Return the [x, y] coordinate for the center point of the cell that contains the specified text.  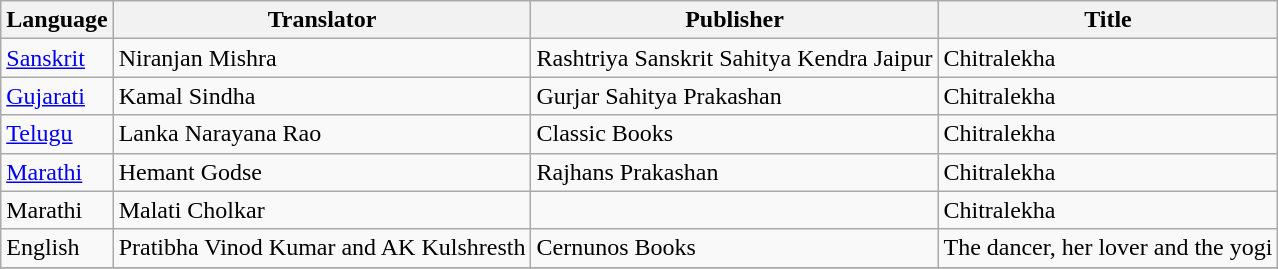
Kamal Sindha [322, 96]
Classic Books [734, 134]
English [57, 248]
Title [1108, 20]
Gujarati [57, 96]
Translator [322, 20]
Rajhans Prakashan [734, 172]
Language [57, 20]
Malati Cholkar [322, 210]
Sanskrit [57, 58]
Cernunos Books [734, 248]
Pratibha Vinod Kumar and AK Kulshresth [322, 248]
Lanka Narayana Rao [322, 134]
The dancer, her lover and the yogi [1108, 248]
Rashtriya Sanskrit Sahitya Kendra Jaipur [734, 58]
Gurjar Sahitya Prakashan [734, 96]
Publisher [734, 20]
Niranjan Mishra [322, 58]
Telugu [57, 134]
Hemant Godse [322, 172]
